Capture the cell that displays the provided text and extract its (X, Y) central coordinate. 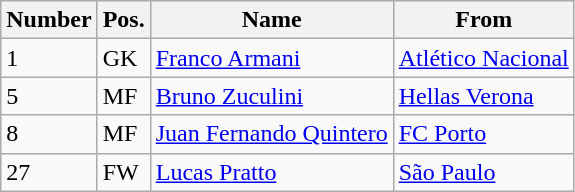
Atlético Nacional (484, 58)
1 (49, 58)
5 (49, 96)
FC Porto (484, 134)
8 (49, 134)
Juan Fernando Quintero (272, 134)
Name (272, 20)
Bruno Zuculini (272, 96)
Hellas Verona (484, 96)
27 (49, 172)
Lucas Pratto (272, 172)
FW (124, 172)
Franco Armani (272, 58)
Number (49, 20)
São Paulo (484, 172)
GK (124, 58)
Pos. (124, 20)
From (484, 20)
